For the text-containing cell, return its midpoint in (x, y) coordinate format. 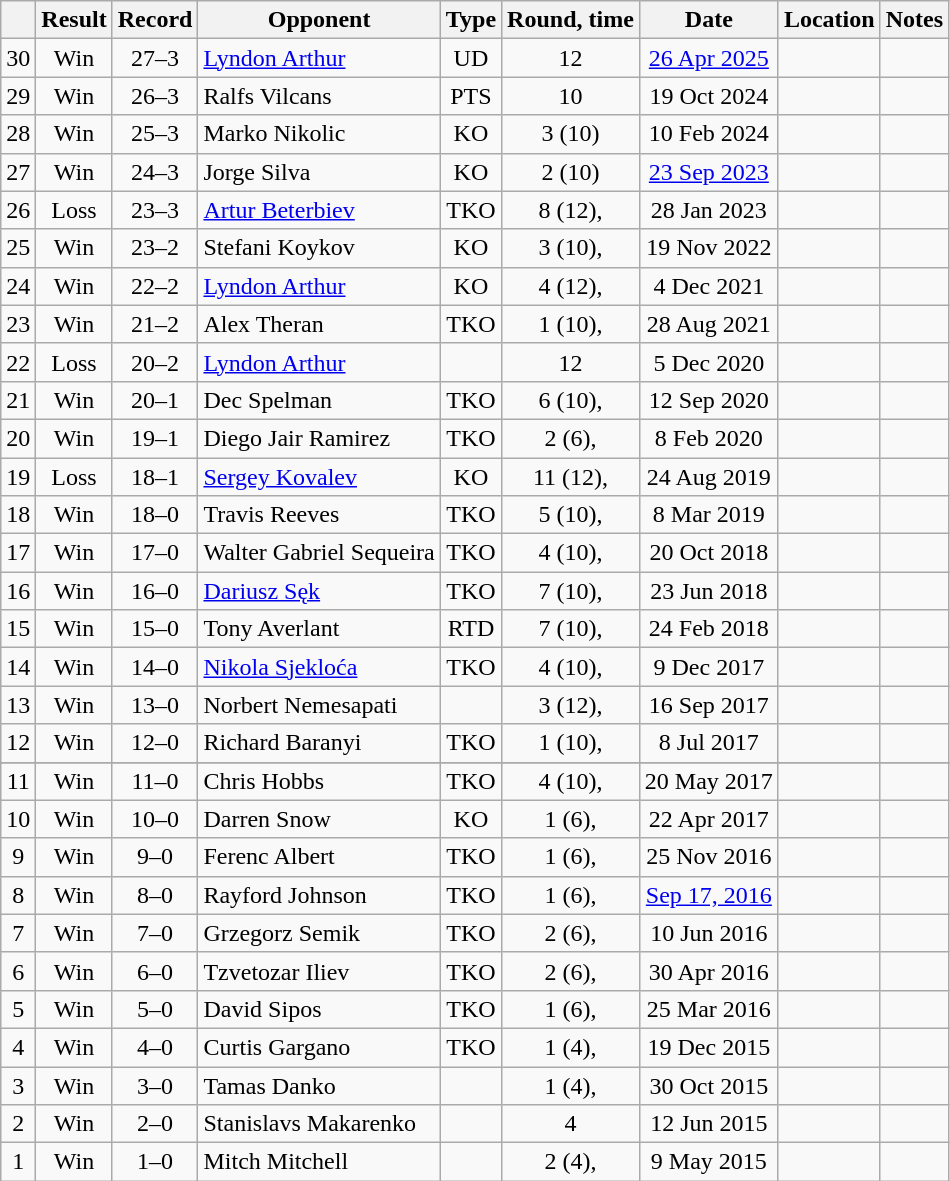
RTD (470, 629)
17 (18, 553)
19–1 (155, 438)
18–0 (155, 515)
Tony Averlant (319, 629)
Tzvetozar Iliev (319, 971)
10 Feb 2024 (708, 134)
26–3 (155, 96)
10–0 (155, 819)
Curtis Gargano (319, 1047)
Richard Baranyi (319, 743)
30 Oct 2015 (708, 1085)
20–1 (155, 400)
9–0 (155, 857)
23–3 (155, 210)
Chris Hobbs (319, 781)
Location (829, 20)
30 Apr 2016 (708, 971)
Diego Jair Ramirez (319, 438)
22–2 (155, 286)
6 (10), (571, 400)
13–0 (155, 705)
28 Aug 2021 (708, 324)
6–0 (155, 971)
7–0 (155, 933)
16–0 (155, 591)
Walter Gabriel Sequeira (319, 553)
Rayford Johnson (319, 895)
20 (18, 438)
Jorge Silva (319, 172)
25 (18, 248)
Opponent (319, 20)
24 Feb 2018 (708, 629)
7 (18, 933)
23 Sep 2023 (708, 172)
26 (18, 210)
Tamas Danko (319, 1085)
11 (18, 781)
18–1 (155, 477)
21–2 (155, 324)
4 Dec 2021 (708, 286)
Ralfs Vilcans (319, 96)
Sep 17, 2016 (708, 895)
Dec Spelman (319, 400)
27 (18, 172)
12 Jun 2015 (708, 1124)
Round, time (571, 20)
9 Dec 2017 (708, 667)
25–3 (155, 134)
24–3 (155, 172)
19 Dec 2015 (708, 1047)
11 (12), (571, 477)
Sergey Kovalev (319, 477)
Record (155, 20)
1–0 (155, 1162)
16 Sep 2017 (708, 705)
Alex Theran (319, 324)
8 Jul 2017 (708, 743)
Darren Snow (319, 819)
David Sipos (319, 1009)
23 Jun 2018 (708, 591)
12 Sep 2020 (708, 400)
8 Feb 2020 (708, 438)
20–2 (155, 362)
25 Mar 2016 (708, 1009)
Artur Beterbiev (319, 210)
Dariusz Sęk (319, 591)
PTS (470, 96)
5 (10), (571, 515)
15–0 (155, 629)
24 (18, 286)
Travis Reeves (319, 515)
8 (18, 895)
Date (708, 20)
8–0 (155, 895)
9 (18, 857)
2–0 (155, 1124)
3 (10), (571, 248)
13 (18, 705)
28 (18, 134)
23 (18, 324)
3 (10) (571, 134)
26 Apr 2025 (708, 58)
22 Apr 2017 (708, 819)
Grzegorz Semik (319, 933)
3–0 (155, 1085)
Stefani Koykov (319, 248)
14–0 (155, 667)
3 (12), (571, 705)
22 (18, 362)
Norbert Nemesapati (319, 705)
2 (4), (571, 1162)
25 Nov 2016 (708, 857)
20 Oct 2018 (708, 553)
14 (18, 667)
28 Jan 2023 (708, 210)
18 (18, 515)
5 Dec 2020 (708, 362)
Notes (914, 20)
19 (18, 477)
9 May 2015 (708, 1162)
19 Oct 2024 (708, 96)
11–0 (155, 781)
Stanislavs Makarenko (319, 1124)
5 (18, 1009)
27–3 (155, 58)
8 (12), (571, 210)
16 (18, 591)
24 Aug 2019 (708, 477)
1 (18, 1162)
6 (18, 971)
5–0 (155, 1009)
Ferenc Albert (319, 857)
Marko Nikolic (319, 134)
3 (18, 1085)
8 Mar 2019 (708, 515)
Nikola Sjekloća (319, 667)
4 (12), (571, 286)
15 (18, 629)
Mitch Mitchell (319, 1162)
Result (74, 20)
10 Jun 2016 (708, 933)
12–0 (155, 743)
Type (470, 20)
UD (470, 58)
23–2 (155, 248)
2 (10) (571, 172)
2 (18, 1124)
29 (18, 96)
17–0 (155, 553)
30 (18, 58)
21 (18, 400)
4–0 (155, 1047)
20 May 2017 (708, 781)
19 Nov 2022 (708, 248)
